Return the (x, y) coordinate for the center point of the cell that contains the specified text.  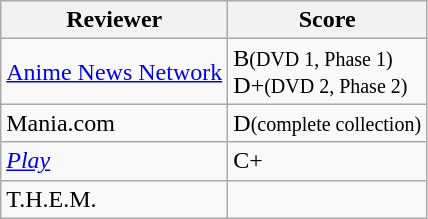
B(DVD 1, Phase 1)D+(DVD 2, Phase 2) (328, 72)
T.H.E.M. (114, 199)
Reviewer (114, 20)
D(complete collection) (328, 123)
Play (114, 161)
Anime News Network (114, 72)
C+ (328, 161)
Mania.com (114, 123)
Score (328, 20)
